Provide the (x, y) coordinate of the cell's center where the given text is located.  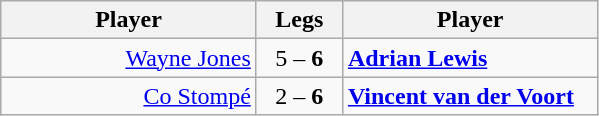
5 – 6 (299, 58)
Wayne Jones (129, 58)
Co Stompé (129, 96)
2 – 6 (299, 96)
Legs (299, 20)
Vincent van der Voort (470, 96)
Adrian Lewis (470, 58)
